For the text-containing cell, return its midpoint in (x, y) coordinate format. 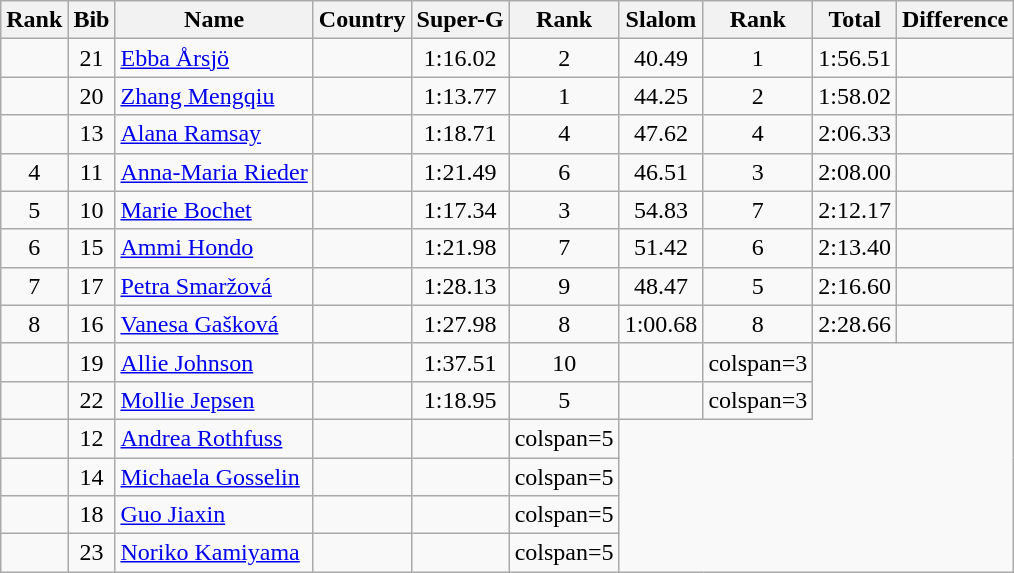
44.25 (661, 96)
Slalom (661, 20)
54.83 (661, 210)
1:16.02 (460, 58)
1:00.68 (661, 324)
Vanesa Gašková (214, 324)
2:13.40 (855, 248)
21 (92, 58)
9 (564, 286)
Anna-Maria Rieder (214, 172)
Marie Bochet (214, 210)
1:17.34 (460, 210)
Noriko Kamiyama (214, 553)
2:06.33 (855, 134)
Alana Ramsay (214, 134)
14 (92, 477)
11 (92, 172)
Petra Smaržová (214, 286)
Guo Jiaxin (214, 515)
22 (92, 400)
18 (92, 515)
Bib (92, 20)
16 (92, 324)
15 (92, 248)
17 (92, 286)
Allie Johnson (214, 362)
51.42 (661, 248)
Super-G (460, 20)
Difference (956, 20)
1:13.77 (460, 96)
Ammi Hondo (214, 248)
1:58.02 (855, 96)
1:18.95 (460, 400)
2:08.00 (855, 172)
13 (92, 134)
Zhang Mengqiu (214, 96)
2:28.66 (855, 324)
46.51 (661, 172)
47.62 (661, 134)
1:21.49 (460, 172)
1:28.13 (460, 286)
2:16.60 (855, 286)
1:37.51 (460, 362)
1:21.98 (460, 248)
2:12.17 (855, 210)
1:18.71 (460, 134)
Mollie Jepsen (214, 400)
Andrea Rothfuss (214, 438)
40.49 (661, 58)
1:27.98 (460, 324)
20 (92, 96)
Country (362, 20)
Ebba Årsjö (214, 58)
Michaela Gosselin (214, 477)
48.47 (661, 286)
19 (92, 362)
12 (92, 438)
Name (214, 20)
1:56.51 (855, 58)
Total (855, 20)
23 (92, 553)
